Capture the cell that displays the provided text and extract its [x, y] central coordinate. 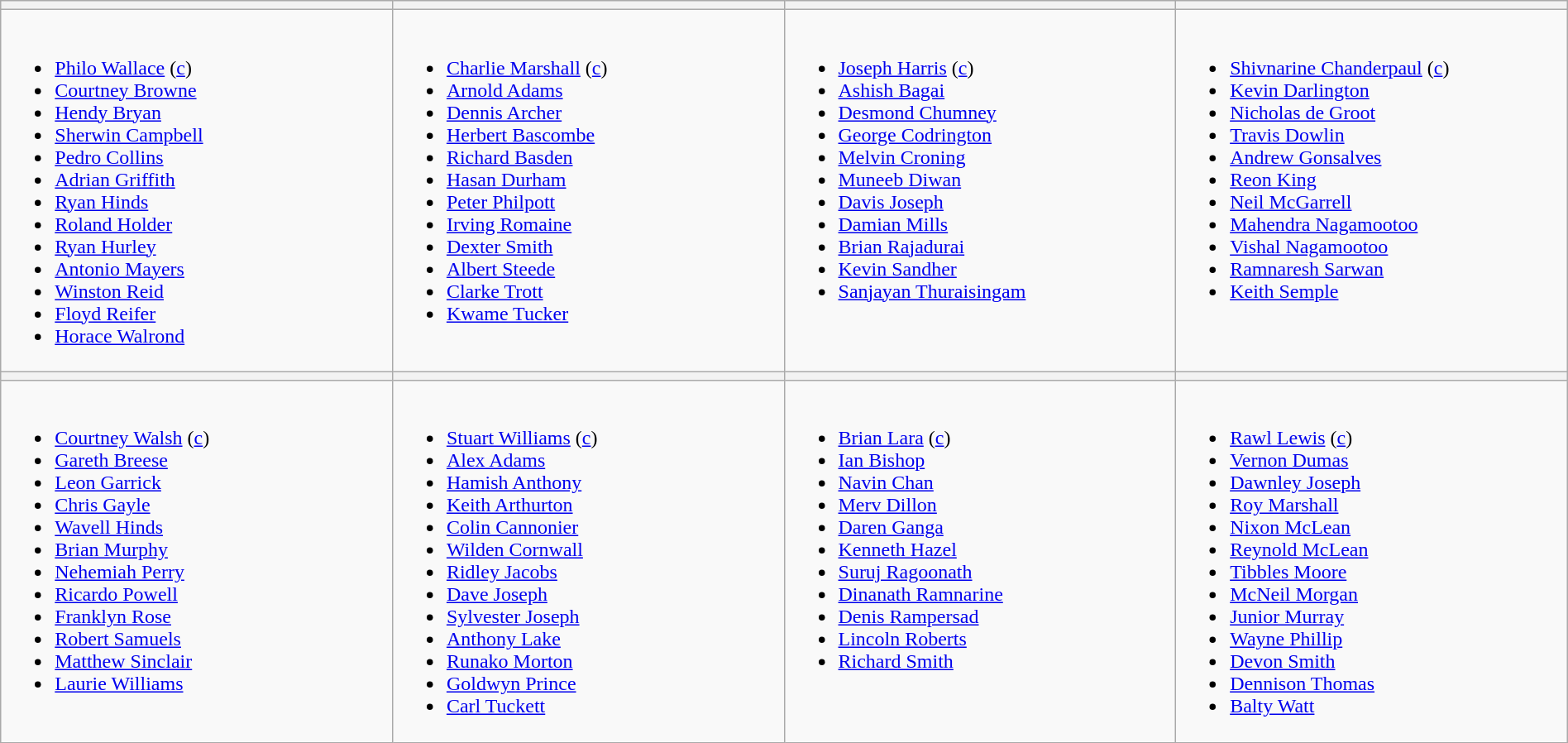
Brian Lara (c)Ian BishopNavin ChanMerv DillonDaren GangaKenneth HazelSuruj RagoonathDinanath RamnarineDenis RampersadLincoln RobertsRichard Smith [980, 561]
